Pinpoint the cell where the given text exists, returning its (X, Y) midpoint coordinate. 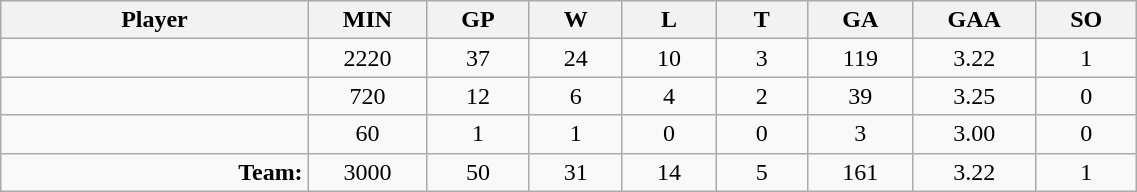
MIN (368, 20)
GP (478, 20)
SO (1086, 20)
GA (860, 20)
119 (860, 58)
24 (576, 58)
3000 (368, 172)
161 (860, 172)
W (576, 20)
4 (668, 96)
12 (478, 96)
5 (762, 172)
3.00 (974, 134)
50 (478, 172)
39 (860, 96)
6 (576, 96)
10 (668, 58)
60 (368, 134)
Team: (154, 172)
37 (478, 58)
Player (154, 20)
GAA (974, 20)
T (762, 20)
720 (368, 96)
L (668, 20)
3.25 (974, 96)
2 (762, 96)
31 (576, 172)
2220 (368, 58)
14 (668, 172)
